Search for the cell housing the specified text and yield its [x, y] center coordinate. 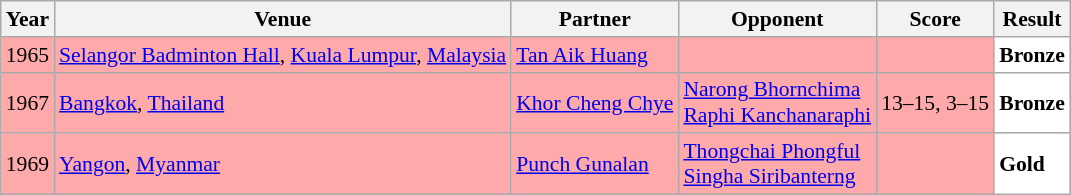
Score [935, 19]
Opponent [777, 19]
Narong Bhornchima Raphi Kanchanaraphi [777, 102]
Venue [282, 19]
Year [28, 19]
1967 [28, 102]
Thongchai Phongful Singha Siribanterng [777, 164]
1965 [28, 55]
Punch Gunalan [594, 164]
Bangkok, Thailand [282, 102]
Yangon, Myanmar [282, 164]
Tan Aik Huang [594, 55]
13–15, 3–15 [935, 102]
Result [1032, 19]
Gold [1032, 164]
Selangor Badminton Hall, Kuala Lumpur, Malaysia [282, 55]
1969 [28, 164]
Partner [594, 19]
Khor Cheng Chye [594, 102]
